Return the (X, Y) coordinate for the center point of the cell that contains the specified text.  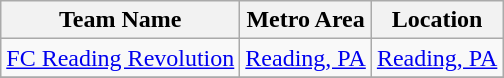
Team Name (120, 20)
Location (437, 20)
FC Reading Revolution (120, 58)
Metro Area (306, 20)
